Search for the cell housing the specified text and yield its [x, y] center coordinate. 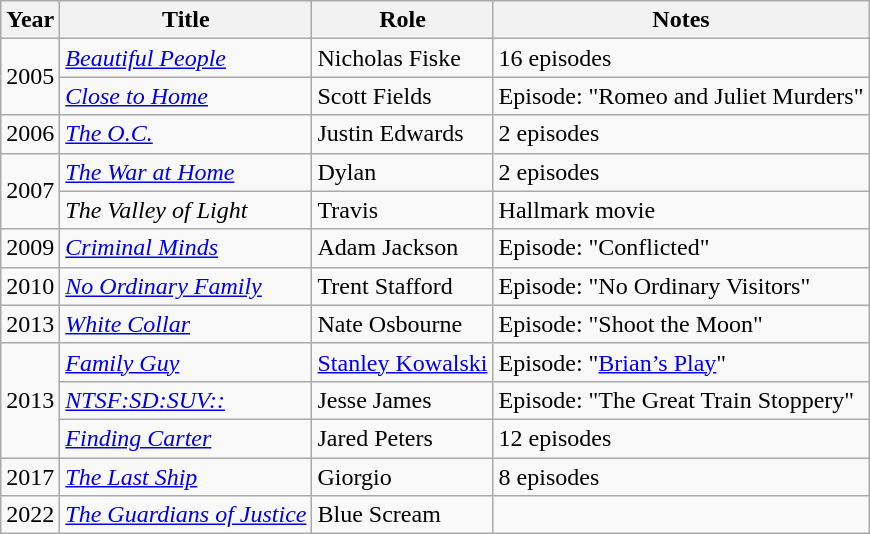
Dylan [402, 172]
Year [30, 20]
12 episodes [681, 438]
Title [186, 20]
2017 [30, 477]
Beautiful People [186, 58]
Episode: "The Great Train Stoppery" [681, 400]
16 episodes [681, 58]
Episode: "Shoot the Moon" [681, 324]
Justin Edwards [402, 134]
White Collar [186, 324]
Episode: "Conflicted" [681, 248]
Adam Jackson [402, 248]
Episode: "No Ordinary Visitors" [681, 286]
Notes [681, 20]
Close to Home [186, 96]
The Guardians of Justice [186, 515]
2009 [30, 248]
Role [402, 20]
Travis [402, 210]
Scott Fields [402, 96]
Finding Carter [186, 438]
2010 [30, 286]
No Ordinary Family [186, 286]
Hallmark movie [681, 210]
Nicholas Fiske [402, 58]
The War at Home [186, 172]
Criminal Minds [186, 248]
Stanley Kowalski [402, 362]
2006 [30, 134]
The O.C. [186, 134]
Blue Scream [402, 515]
2005 [30, 77]
Nate Osbourne [402, 324]
The Valley of Light [186, 210]
2022 [30, 515]
Giorgio [402, 477]
Episode: "Romeo and Juliet Murders" [681, 96]
2007 [30, 191]
NTSF:SD:SUV:: [186, 400]
Episode: "Brian’s Play" [681, 362]
Jared Peters [402, 438]
The Last Ship [186, 477]
Family Guy [186, 362]
8 episodes [681, 477]
Jesse James [402, 400]
Trent Stafford [402, 286]
